Capture the cell that displays the provided text and extract its [X, Y] central coordinate. 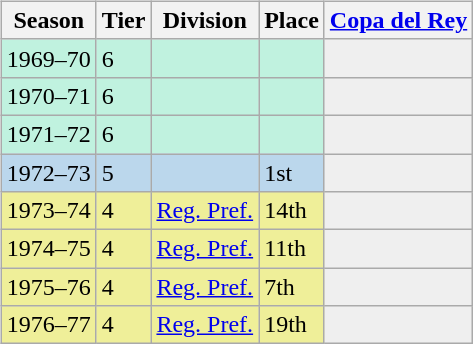
5 [124, 173]
1972–73 [48, 173]
1975–76 [48, 287]
Season [48, 20]
Tier [124, 20]
1976–77 [48, 325]
Place [292, 20]
7th [292, 287]
19th [292, 325]
Division [205, 20]
Copa del Rey [398, 20]
1969–70 [48, 58]
14th [292, 211]
1973–74 [48, 211]
1971–72 [48, 134]
1st [292, 173]
1974–75 [48, 249]
11th [292, 249]
1970–71 [48, 96]
